Output the [x, y] coordinate of the center of the cell containing the given text.  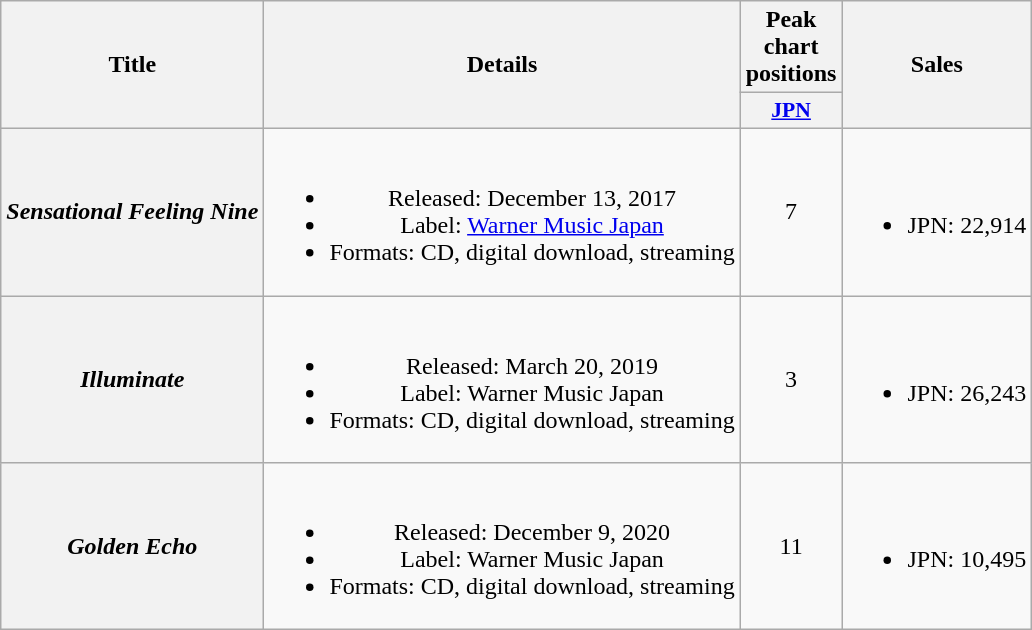
Illuminate [132, 380]
7 [791, 212]
3 [791, 380]
Peak chart positions [791, 47]
JPN: 26,243 [937, 380]
Sales [937, 65]
Sensational Feeling Nine [132, 212]
Details [502, 65]
JPN: 22,914 [937, 212]
Released: December 13, 2017Label: Warner Music JapanFormats: CD, digital download, streaming [502, 212]
11 [791, 546]
JPN: 10,495 [937, 546]
Released: December 9, 2020 Label: Warner Music JapanFormats: CD, digital download, streaming [502, 546]
Golden Echo [132, 546]
JPN [791, 111]
Released: March 20, 2019Label: Warner Music JapanFormats: CD, digital download, streaming [502, 380]
Title [132, 65]
